Locate the cell with the specified text and output its (x, y) center coordinate. 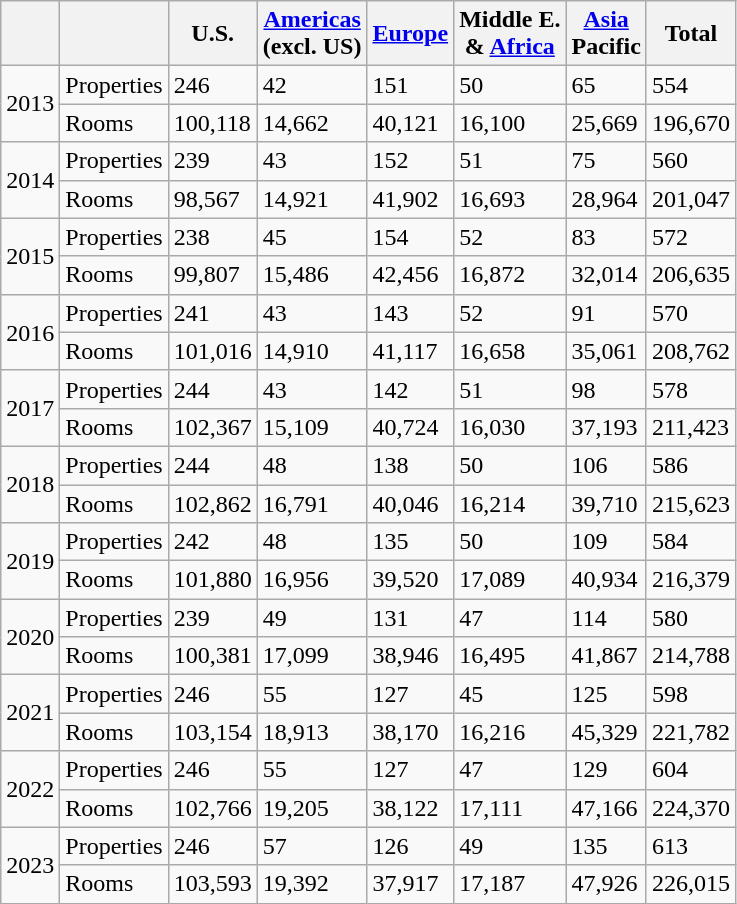
40,121 (410, 123)
613 (690, 846)
103,154 (212, 732)
40,724 (410, 427)
2014 (30, 180)
14,662 (312, 123)
99,807 (212, 275)
Middle E.& Africa (510, 34)
16,693 (510, 199)
154 (410, 237)
19,205 (312, 808)
114 (606, 618)
208,762 (690, 351)
17,089 (510, 580)
17,099 (312, 656)
16,956 (312, 580)
41,867 (606, 656)
226,015 (690, 884)
19,392 (312, 884)
41,902 (410, 199)
238 (212, 237)
143 (410, 313)
16,495 (510, 656)
100,381 (212, 656)
578 (690, 389)
45,329 (606, 732)
138 (410, 465)
16,791 (312, 503)
586 (690, 465)
2021 (30, 713)
554 (690, 85)
2023 (30, 865)
584 (690, 542)
75 (606, 161)
196,670 (690, 123)
125 (606, 694)
15,486 (312, 275)
2016 (30, 332)
580 (690, 618)
109 (606, 542)
103,593 (212, 884)
38,946 (410, 656)
214,788 (690, 656)
39,520 (410, 580)
221,782 (690, 732)
14,921 (312, 199)
206,635 (690, 275)
42 (312, 85)
242 (212, 542)
604 (690, 770)
57 (312, 846)
32,014 (606, 275)
35,061 (606, 351)
37,917 (410, 884)
215,623 (690, 503)
38,122 (410, 808)
2015 (30, 256)
570 (690, 313)
15,109 (312, 427)
17,111 (510, 808)
224,370 (690, 808)
U.S. (212, 34)
65 (606, 85)
129 (606, 770)
Total (690, 34)
98,567 (212, 199)
2022 (30, 789)
560 (690, 161)
2018 (30, 484)
16,658 (510, 351)
39,710 (606, 503)
47,926 (606, 884)
Americas(excl. US) (312, 34)
41,117 (410, 351)
16,216 (510, 732)
100,118 (212, 123)
102,766 (212, 808)
28,964 (606, 199)
Asia Pacific (606, 34)
16,872 (510, 275)
17,187 (510, 884)
18,913 (312, 732)
2013 (30, 104)
101,880 (212, 580)
2017 (30, 408)
102,862 (212, 503)
40,934 (606, 580)
152 (410, 161)
2019 (30, 561)
40,046 (410, 503)
16,100 (510, 123)
16,214 (510, 503)
Europe (410, 34)
126 (410, 846)
211,423 (690, 427)
241 (212, 313)
102,367 (212, 427)
2020 (30, 637)
572 (690, 237)
42,456 (410, 275)
142 (410, 389)
216,379 (690, 580)
16,030 (510, 427)
14,910 (312, 351)
106 (606, 465)
38,170 (410, 732)
101,016 (212, 351)
98 (606, 389)
131 (410, 618)
47,166 (606, 808)
91 (606, 313)
151 (410, 85)
201,047 (690, 199)
25,669 (606, 123)
37,193 (606, 427)
598 (690, 694)
83 (606, 237)
